Detect which cell encompasses the target text, then output its [x, y] center coordinate. 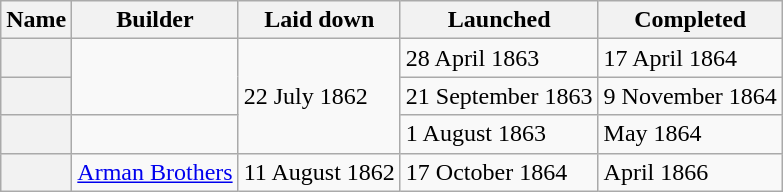
Completed [690, 20]
May 1864 [690, 134]
Builder [155, 20]
17 October 1864 [499, 172]
28 April 1863 [499, 58]
9 November 1864 [690, 96]
11 August 1862 [319, 172]
Laid down [319, 20]
22 July 1862 [319, 96]
21 September 1863 [499, 96]
Arman Brothers [155, 172]
1 August 1863 [499, 134]
April 1866 [690, 172]
Name [36, 20]
17 April 1864 [690, 58]
Launched [499, 20]
